Identify which cell holds the provided text, then report its [X, Y] central coordinate. 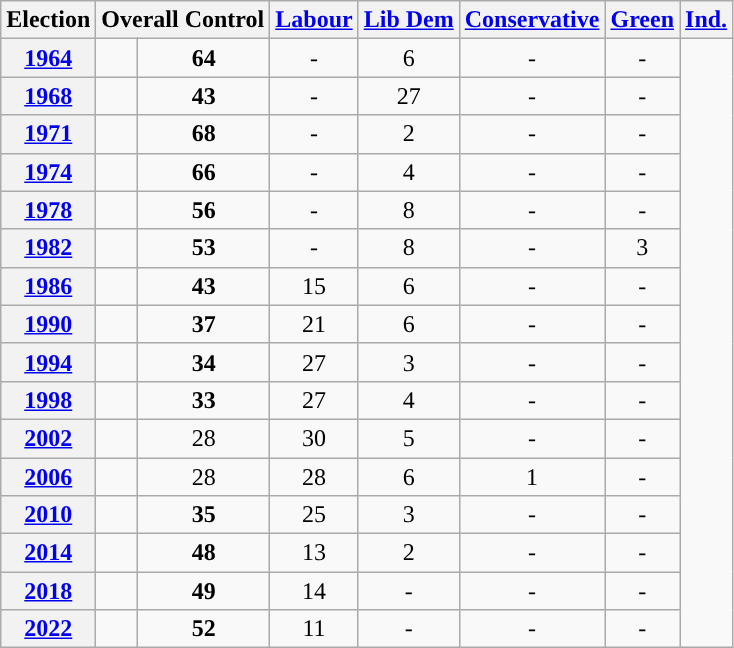
Conservative [532, 20]
37 [204, 324]
1990 [48, 324]
Overall Control [183, 20]
2014 [48, 553]
66 [204, 172]
2018 [48, 591]
56 [204, 210]
25 [314, 515]
Green [642, 20]
2006 [48, 477]
1994 [48, 362]
64 [204, 58]
34 [204, 362]
30 [314, 438]
1986 [48, 286]
1971 [48, 134]
1998 [48, 400]
Labour [314, 20]
2010 [48, 515]
33 [204, 400]
1982 [48, 248]
1974 [48, 172]
1978 [48, 210]
5 [408, 438]
2022 [48, 629]
11 [314, 629]
Lib Dem [408, 20]
Election [48, 20]
53 [204, 248]
2002 [48, 438]
48 [204, 553]
14 [314, 591]
68 [204, 134]
1964 [48, 58]
Ind. [706, 20]
35 [204, 515]
49 [204, 591]
1968 [48, 96]
13 [314, 553]
52 [204, 629]
21 [314, 324]
1 [532, 477]
15 [314, 286]
